Return [x, y] of the center of cell containing provided text 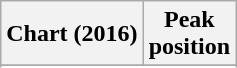
Chart (2016) [72, 34]
Peak position [189, 34]
